Output the [x, y] coordinate of the center of the cell containing the given text.  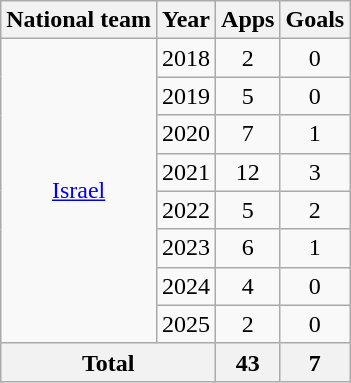
43 [248, 362]
2019 [186, 96]
2018 [186, 58]
Total [108, 362]
Goals [315, 20]
3 [315, 172]
National team [79, 20]
Year [186, 20]
12 [248, 172]
2020 [186, 134]
Israel [79, 191]
2023 [186, 248]
4 [248, 286]
6 [248, 248]
2024 [186, 286]
2022 [186, 210]
2025 [186, 324]
2021 [186, 172]
Apps [248, 20]
